Provide the [x, y] coordinate of the cell's center where the given text is located.  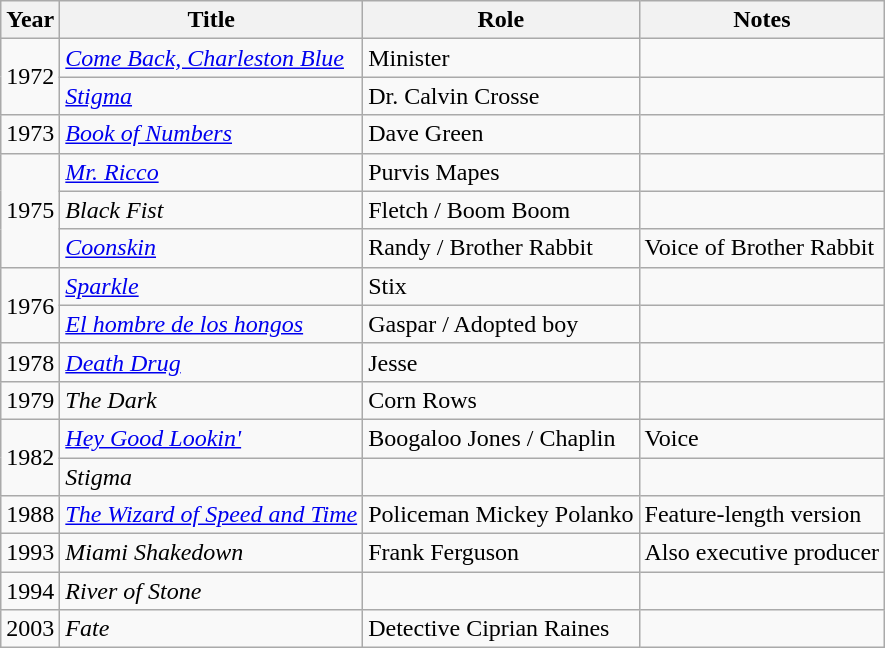
Frank Ferguson [501, 553]
Mr. Ricco [212, 172]
Voice [762, 438]
El hombre de los hongos [212, 324]
Randy / Brother Rabbit [501, 248]
Coonskin [212, 248]
Purvis Mapes [501, 172]
Dr. Calvin Crosse [501, 96]
2003 [30, 629]
Fate [212, 629]
1976 [30, 305]
Policeman Mickey Polanko [501, 515]
Detective Ciprian Raines [501, 629]
Black Fist [212, 210]
1978 [30, 362]
Gaspar / Adopted boy [501, 324]
Role [501, 20]
Corn Rows [501, 400]
Fletch / Boom Boom [501, 210]
Come Back, Charleston Blue [212, 58]
1973 [30, 134]
The Wizard of Speed and Time [212, 515]
1988 [30, 515]
Minister [501, 58]
Jesse [501, 362]
The Dark [212, 400]
Title [212, 20]
1979 [30, 400]
River of Stone [212, 591]
1993 [30, 553]
1994 [30, 591]
1972 [30, 77]
1975 [30, 210]
1982 [30, 457]
Book of Numbers [212, 134]
Notes [762, 20]
Dave Green [501, 134]
Sparkle [212, 286]
Miami Shakedown [212, 553]
Hey Good Lookin' [212, 438]
Voice of Brother Rabbit [762, 248]
Death Drug [212, 362]
Year [30, 20]
Boogaloo Jones / Chaplin [501, 438]
Stix [501, 286]
Also executive producer [762, 553]
Feature-length version [762, 515]
